Return [x, y] of the center of cell containing provided text 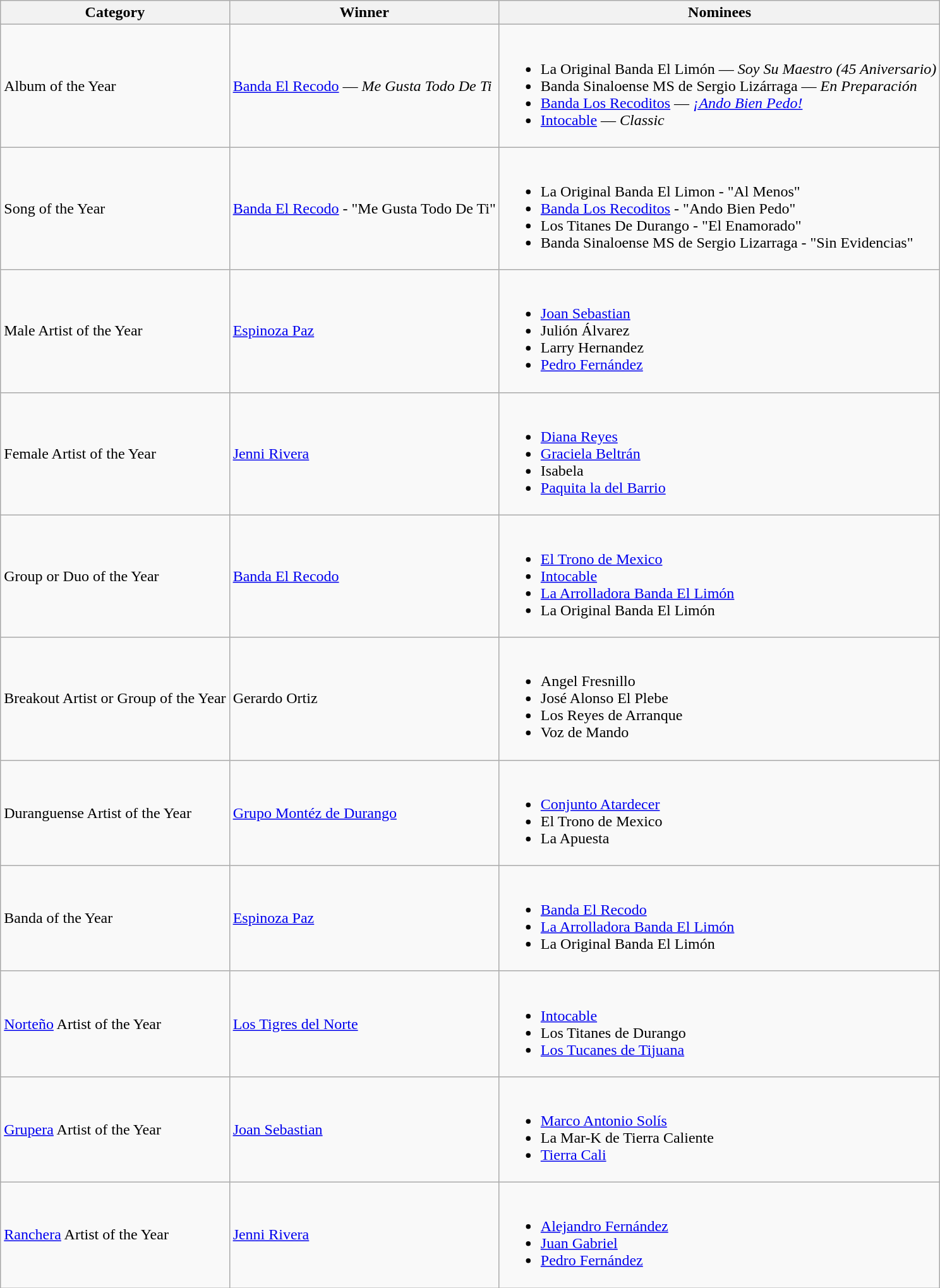
Group or Duo of the Year [115, 576]
Winner [364, 13]
Category [115, 13]
Male Artist of the Year [115, 331]
Banda El Recodo - "Me Gusta Todo De Ti" [364, 208]
El Trono de MexicoIntocableLa Arrolladora Banda El LimónLa Original Banda El Limón [720, 576]
Breakout Artist or Group of the Year [115, 699]
Banda El RecodoLa Arrolladora Banda El LimónLa Original Banda El Limón [720, 918]
Ranchera Artist of the Year [115, 1234]
Los Tigres del Norte [364, 1023]
Album of the Year [115, 86]
Marco Antonio SolísLa Mar-K de Tierra CalienteTierra Cali [720, 1129]
Grupo Montéz de Durango [364, 812]
Banda El Recodo — Me Gusta Todo De Ti [364, 86]
Conjunto AtardecerEl Trono de MexicoLa Apuesta [720, 812]
Grupera Artist of the Year [115, 1129]
IntocableLos Titanes de DurangoLos Tucanes de Tijuana [720, 1023]
Joan Sebastian [364, 1129]
Diana ReyesGraciela BeltránIsabelaPaquita la del Barrio [720, 454]
Banda of the Year [115, 918]
Joan SebastianJulión ÁlvarezLarry HernandezPedro Fernández [720, 331]
Alejandro FernándezJuan GabrielPedro Fernández [720, 1234]
Nominees [720, 13]
Female Artist of the Year [115, 454]
Angel FresnilloJosé Alonso El PlebeLos Reyes de ArranqueVoz de Mando [720, 699]
Duranguense Artist of the Year [115, 812]
Norteño Artist of the Year [115, 1023]
Gerardo Ortiz [364, 699]
Song of the Year [115, 208]
Banda El Recodo [364, 576]
